Detect which cell encompasses the target text, then output its [x, y] center coordinate. 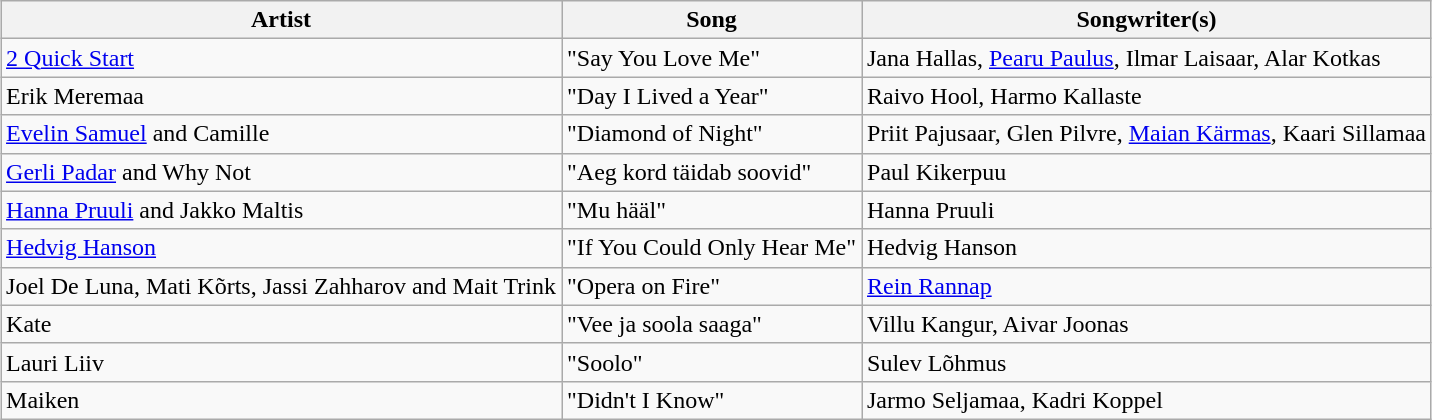
"Diamond of Night" [712, 134]
Song [712, 20]
Priit Pajusaar, Glen Pilvre, Maian Kärmas, Kaari Sillamaa [1147, 134]
"Day I Lived a Year" [712, 96]
"Say You Love Me" [712, 58]
Raivo Hool, Harmo Kallaste [1147, 96]
"Vee ja soola saaga" [712, 324]
"Soolo" [712, 362]
Gerli Padar and Why Not [282, 172]
Evelin Samuel and Camille [282, 134]
Jarmo Seljamaa, Kadri Koppel [1147, 400]
Erik Meremaa [282, 96]
Hanna Pruuli [1147, 210]
Sulev Lõhmus [1147, 362]
"Didn't I Know" [712, 400]
Maiken [282, 400]
Songwriter(s) [1147, 20]
2 Quick Start [282, 58]
"If You Could Only Hear Me" [712, 248]
Joel De Luna, Mati Kõrts, Jassi Zahharov and Mait Trink [282, 286]
Kate [282, 324]
"Aeg kord täidab soovid" [712, 172]
"Mu hääl" [712, 210]
Hanna Pruuli and Jakko Maltis [282, 210]
Villu Kangur, Aivar Joonas [1147, 324]
Rein Rannap [1147, 286]
Artist [282, 20]
Jana Hallas, Pearu Paulus, Ilmar Laisaar, Alar Kotkas [1147, 58]
"Opera on Fire" [712, 286]
Lauri Liiv [282, 362]
Paul Kikerpuu [1147, 172]
